Output the (X, Y) coordinate of the center of the cell containing the given text.  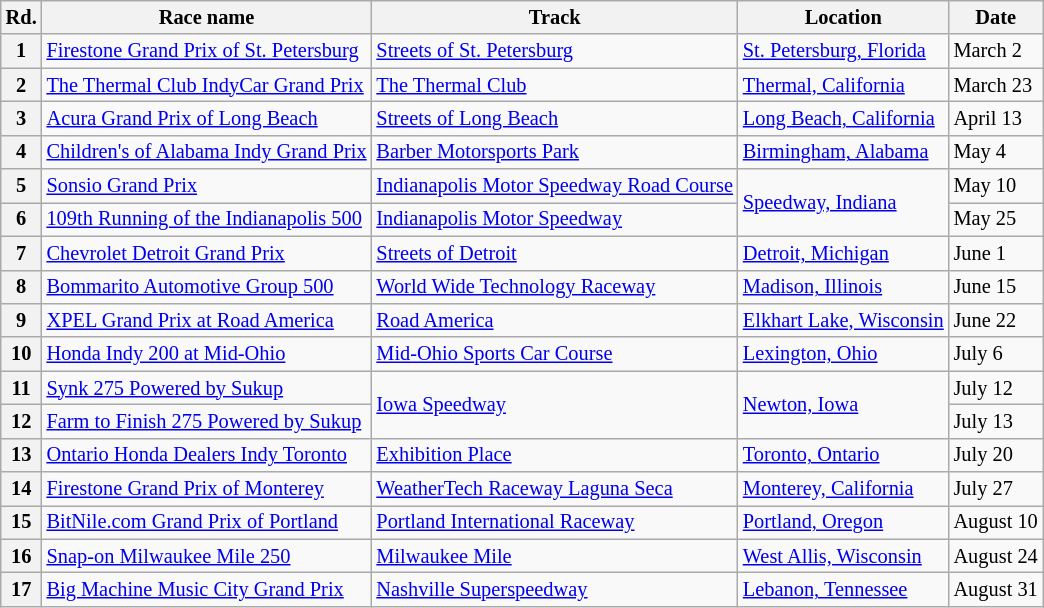
6 (22, 219)
The Thermal Club IndyCar Grand Prix (207, 85)
Children's of Alabama Indy Grand Prix (207, 152)
West Allis, Wisconsin (844, 556)
Newton, Iowa (844, 404)
Farm to Finish 275 Powered by Sukup (207, 421)
BitNile.com Grand Prix of Portland (207, 522)
9 (22, 320)
13 (22, 455)
Rd. (22, 17)
Toronto, Ontario (844, 455)
Detroit, Michigan (844, 253)
Barber Motorsports Park (554, 152)
XPEL Grand Prix at Road America (207, 320)
July 13 (996, 421)
Streets of Detroit (554, 253)
Ontario Honda Dealers Indy Toronto (207, 455)
Acura Grand Prix of Long Beach (207, 118)
May 25 (996, 219)
Track (554, 17)
Monterey, California (844, 489)
Madison, Illinois (844, 287)
St. Petersburg, Florida (844, 51)
March 23 (996, 85)
Long Beach, California (844, 118)
7 (22, 253)
Portland International Raceway (554, 522)
Portland, Oregon (844, 522)
July 6 (996, 354)
Birmingham, Alabama (844, 152)
June 15 (996, 287)
Big Machine Music City Grand Prix (207, 589)
June 1 (996, 253)
Indianapolis Motor Speedway (554, 219)
Iowa Speedway (554, 404)
16 (22, 556)
May 10 (996, 186)
14 (22, 489)
Honda Indy 200 at Mid-Ohio (207, 354)
Streets of Long Beach (554, 118)
3 (22, 118)
August 10 (996, 522)
Exhibition Place (554, 455)
Lexington, Ohio (844, 354)
Sonsio Grand Prix (207, 186)
Bommarito Automotive Group 500 (207, 287)
15 (22, 522)
July 27 (996, 489)
April 13 (996, 118)
Synk 275 Powered by Sukup (207, 388)
May 4 (996, 152)
July 12 (996, 388)
Date (996, 17)
Race name (207, 17)
Nashville Superspeedway (554, 589)
World Wide Technology Raceway (554, 287)
Firestone Grand Prix of St. Petersburg (207, 51)
June 22 (996, 320)
Mid-Ohio Sports Car Course (554, 354)
Lebanon, Tennessee (844, 589)
Snap-on Milwaukee Mile 250 (207, 556)
10 (22, 354)
August 24 (996, 556)
4 (22, 152)
Indianapolis Motor Speedway Road Course (554, 186)
8 (22, 287)
Thermal, California (844, 85)
March 2 (996, 51)
2 (22, 85)
5 (22, 186)
The Thermal Club (554, 85)
17 (22, 589)
Firestone Grand Prix of Monterey (207, 489)
Chevrolet Detroit Grand Prix (207, 253)
Streets of St. Petersburg (554, 51)
Location (844, 17)
Elkhart Lake, Wisconsin (844, 320)
12 (22, 421)
Milwaukee Mile (554, 556)
1 (22, 51)
WeatherTech Raceway Laguna Seca (554, 489)
Road America (554, 320)
Speedway, Indiana (844, 202)
July 20 (996, 455)
109th Running of the Indianapolis 500 (207, 219)
August 31 (996, 589)
11 (22, 388)
